Identify which cell holds the provided text, then report its [x, y] central coordinate. 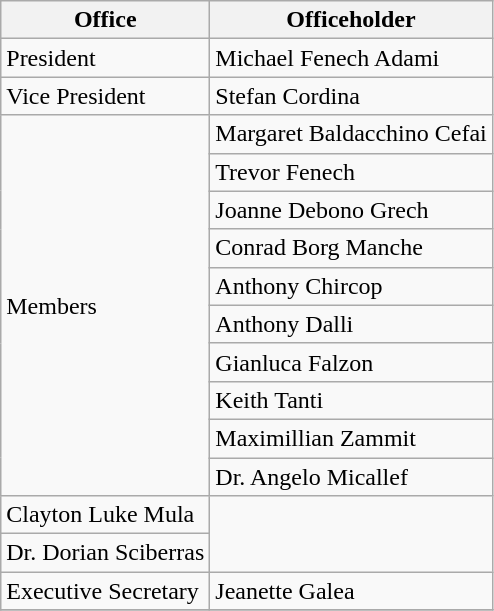
Stefan Cordina [352, 96]
Dr. Angelo Micallef [352, 477]
Anthony Dalli [352, 324]
Office [106, 20]
Anthony Chircop [352, 286]
Vice President [106, 96]
President [106, 58]
Michael Fenech Adami [352, 58]
Gianluca Falzon [352, 362]
Dr. Dorian Sciberras [106, 553]
Officeholder [352, 20]
Maximillian Zammit [352, 438]
Members [106, 306]
Conrad Borg Manche [352, 248]
Margaret Baldacchino Cefai [352, 134]
Jeanette Galea [352, 591]
Trevor Fenech [352, 172]
Clayton Luke Mula [106, 515]
Executive Secretary [106, 591]
Joanne Debono Grech [352, 210]
Keith Tanti [352, 400]
